Return the [x, y] coordinate for the center point of the cell that contains the specified text.  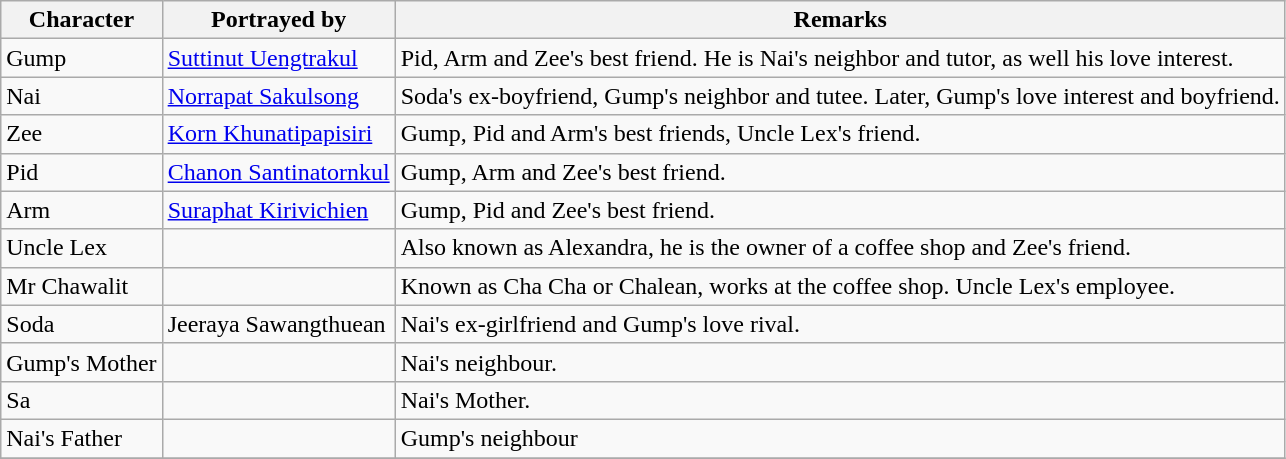
Nai's ex-girlfriend and Gump's love rival. [840, 324]
Mr Chawalit [82, 286]
Norrapat Sakulsong [278, 96]
Pid, Arm and Zee's best friend. He is Nai's neighbor and tutor, as well his love interest. [840, 58]
Nai's neighbour. [840, 362]
Gump, Arm and Zee's best friend. [840, 172]
Gump [82, 58]
Nai's Mother. [840, 400]
Portrayed by [278, 20]
Suttinut Uengtrakul [278, 58]
Soda [82, 324]
Korn Khunatipapisiri [278, 134]
Remarks [840, 20]
Gump's Mother [82, 362]
Character [82, 20]
Jeeraya Sawangthuean [278, 324]
Suraphat Kirivichien [278, 210]
Gump's neighbour [840, 438]
Also known as Alexandra, he is the owner of a coffee shop and Zee's friend. [840, 248]
Nai [82, 96]
Pid [82, 172]
Gump, Pid and Arm's best friends, Uncle Lex's friend. [840, 134]
Chanon Santinatornkul [278, 172]
Sa [82, 400]
Gump, Pid and Zee's best friend. [840, 210]
Soda's ex-boyfriend, Gump's neighbor and tutee. Later, Gump's love interest and boyfriend. [840, 96]
Known as Cha Cha or Chalean, works at the coffee shop. Uncle Lex's employee. [840, 286]
Uncle Lex [82, 248]
Zee [82, 134]
Nai's Father [82, 438]
Arm [82, 210]
